Pinpoint the cell where the given text exists, returning its (X, Y) midpoint coordinate. 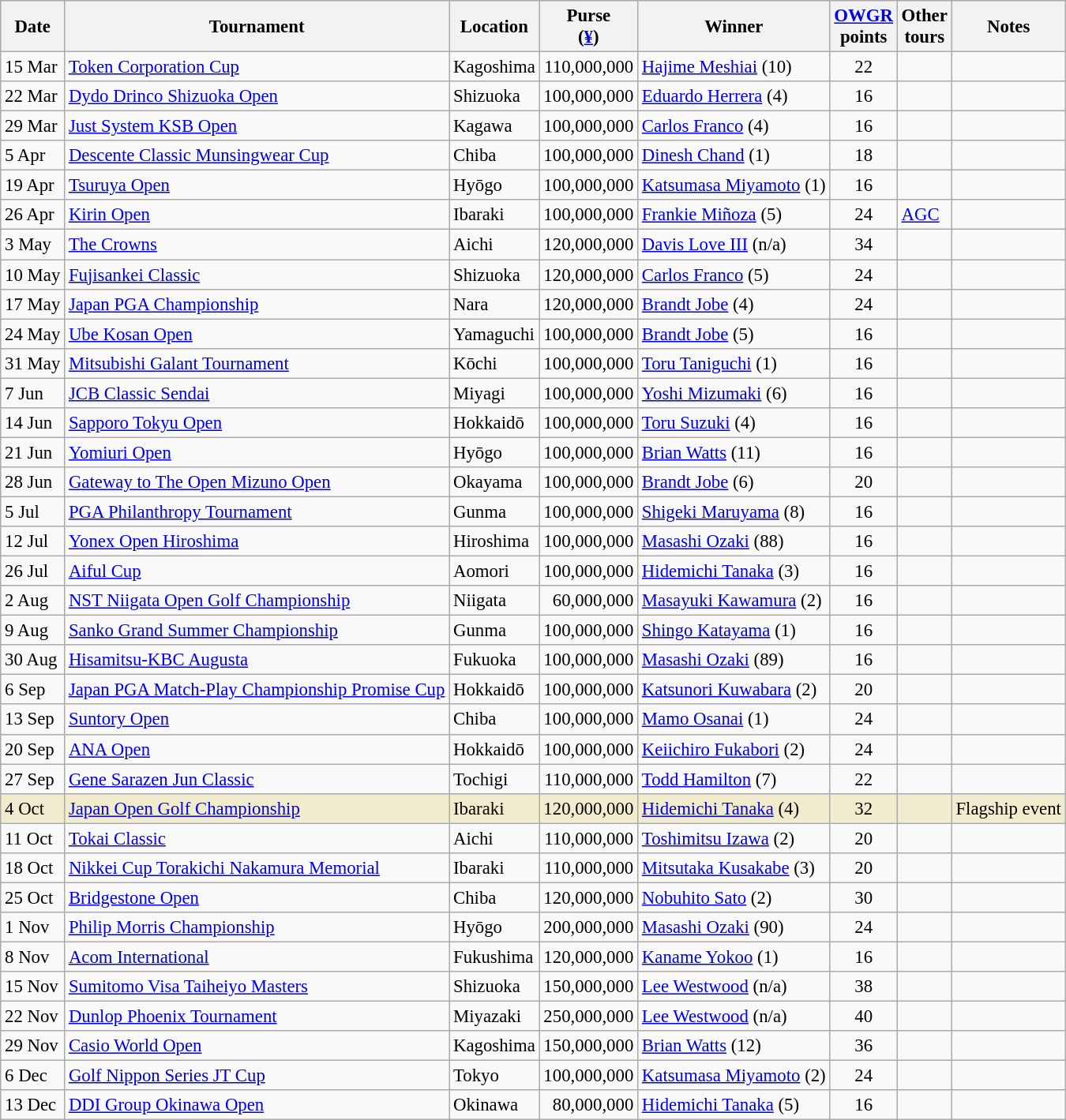
Aiful Cup (257, 571)
Keiichiro Fukabori (2) (734, 749)
Miyazaki (494, 1017)
Carlos Franco (4) (734, 126)
Kaname Yokoo (1) (734, 957)
Bridgestone Open (257, 897)
Carlos Franco (5) (734, 275)
Masayuki Kawamura (2) (734, 601)
Dydo Drinco Shizuoka Open (257, 96)
17 May (33, 304)
6 Dec (33, 1076)
Brandt Jobe (6) (734, 482)
Descente Classic Munsingwear Cup (257, 155)
Tsuruya Open (257, 185)
Toru Taniguchi (1) (734, 363)
Mamo Osanai (1) (734, 720)
250,000,000 (588, 1017)
Yoshi Mizumaki (6) (734, 393)
Brian Watts (12) (734, 1046)
Brandt Jobe (5) (734, 334)
Sumitomo Visa Taiheiyo Masters (257, 987)
11 Oct (33, 838)
5 Apr (33, 155)
22 Nov (33, 1017)
3 May (33, 245)
Brian Watts (11) (734, 452)
Mitsutaka Kusakabe (3) (734, 868)
200,000,000 (588, 927)
34 (864, 245)
Tournament (257, 27)
Hiroshima (494, 541)
15 Nov (33, 987)
NST Niigata Open Golf Championship (257, 601)
Hajime Meshiai (10) (734, 67)
Shigeki Maruyama (8) (734, 511)
Sanko Grand Summer Championship (257, 631)
4 Oct (33, 808)
30 Aug (33, 660)
38 (864, 987)
Nara (494, 304)
Tokyo (494, 1076)
Niigata (494, 601)
30 (864, 897)
Suntory Open (257, 720)
29 Nov (33, 1046)
14 Jun (33, 423)
Japan PGA Match-Play Championship Promise Cup (257, 690)
8 Nov (33, 957)
22 Mar (33, 96)
Nobuhito Sato (2) (734, 897)
Masashi Ozaki (89) (734, 660)
Golf Nippon Series JT Cup (257, 1076)
Yomiuri Open (257, 452)
Othertours (924, 27)
12 Jul (33, 541)
Fujisankei Classic (257, 275)
13 Dec (33, 1105)
Just System KSB Open (257, 126)
Okinawa (494, 1105)
Brandt Jobe (4) (734, 304)
Flagship event (1008, 808)
The Crowns (257, 245)
31 May (33, 363)
20 Sep (33, 749)
Philip Morris Championship (257, 927)
Mitsubishi Galant Tournament (257, 363)
26 Jul (33, 571)
24 May (33, 334)
Purse(¥) (588, 27)
7 Jun (33, 393)
PGA Philanthropy Tournament (257, 511)
27 Sep (33, 779)
Fukushima (494, 957)
Tochigi (494, 779)
2 Aug (33, 601)
Token Corporation Cup (257, 67)
Notes (1008, 27)
JCB Classic Sendai (257, 393)
Eduardo Herrera (4) (734, 96)
Katsunori Kuwabara (2) (734, 690)
Hidemichi Tanaka (4) (734, 808)
40 (864, 1017)
Katsumasa Miyamoto (1) (734, 185)
Frankie Miñoza (5) (734, 215)
Gateway to The Open Mizuno Open (257, 482)
19 Apr (33, 185)
28 Jun (33, 482)
Location (494, 27)
Yonex Open Hiroshima (257, 541)
Acom International (257, 957)
6 Sep (33, 690)
Masashi Ozaki (88) (734, 541)
Aomori (494, 571)
15 Mar (33, 67)
18 (864, 155)
Gene Sarazen Jun Classic (257, 779)
Dunlop Phoenix Tournament (257, 1017)
Tokai Classic (257, 838)
DDI Group Okinawa Open (257, 1105)
Hidemichi Tanaka (3) (734, 571)
Japan Open Golf Championship (257, 808)
Kagawa (494, 126)
Toru Suzuki (4) (734, 423)
Fukuoka (494, 660)
60,000,000 (588, 601)
Miyagi (494, 393)
29 Mar (33, 126)
25 Oct (33, 897)
Shingo Katayama (1) (734, 631)
Toshimitsu Izawa (2) (734, 838)
Nikkei Cup Torakichi Nakamura Memorial (257, 868)
Yamaguchi (494, 334)
Ube Kosan Open (257, 334)
Masashi Ozaki (90) (734, 927)
Todd Hamilton (7) (734, 779)
13 Sep (33, 720)
Okayama (494, 482)
1 Nov (33, 927)
80,000,000 (588, 1105)
ANA Open (257, 749)
Davis Love III (n/a) (734, 245)
9 Aug (33, 631)
10 May (33, 275)
Kōchi (494, 363)
18 Oct (33, 868)
Dinesh Chand (1) (734, 155)
32 (864, 808)
Casio World Open (257, 1046)
36 (864, 1046)
26 Apr (33, 215)
Hidemichi Tanaka (5) (734, 1105)
Katsumasa Miyamoto (2) (734, 1076)
Winner (734, 27)
Kirin Open (257, 215)
Japan PGA Championship (257, 304)
Date (33, 27)
21 Jun (33, 452)
5 Jul (33, 511)
AGC (924, 215)
Hisamitsu-KBC Augusta (257, 660)
Sapporo Tokyu Open (257, 423)
OWGRpoints (864, 27)
